Output the [x, y] coordinate of the center of the cell containing the given text.  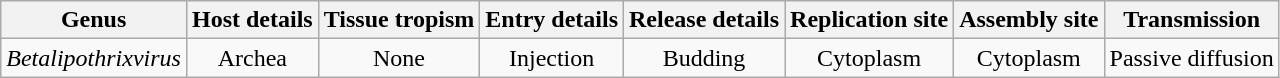
Transmission [1192, 20]
Replication site [870, 20]
Betalipothrixvirus [94, 58]
Entry details [552, 20]
Genus [94, 20]
Budding [704, 58]
Assembly site [1029, 20]
Tissue tropism [399, 20]
Injection [552, 58]
Host details [252, 20]
None [399, 58]
Release details [704, 20]
Archea [252, 58]
Passive diffusion [1192, 58]
